For the text-containing cell, return its midpoint in (X, Y) coordinate format. 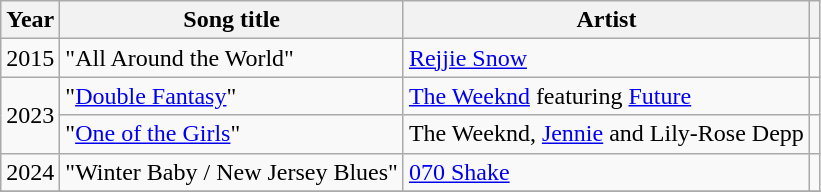
"Winter Baby / New Jersey Blues" (232, 172)
2024 (30, 172)
2023 (30, 115)
Song title (232, 20)
2015 (30, 58)
The Weeknd featuring Future (606, 96)
Rejjie Snow (606, 58)
Artist (606, 20)
"All Around the World" (232, 58)
The Weeknd, Jennie and Lily-Rose Depp (606, 134)
070 Shake (606, 172)
"Double Fantasy" (232, 96)
Year (30, 20)
"One of the Girls" (232, 134)
